Provide the (x, y) coordinate of the cell's center where the given text is located.  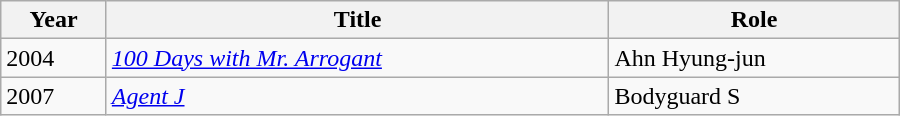
100 Days with Mr. Arrogant (358, 58)
Agent J (358, 96)
Ahn Hyung-jun (754, 58)
2004 (54, 58)
Title (358, 20)
Bodyguard S (754, 96)
Year (54, 20)
Role (754, 20)
2007 (54, 96)
